Determine the [X, Y] coordinate at the center of the cell enclosing the given text.  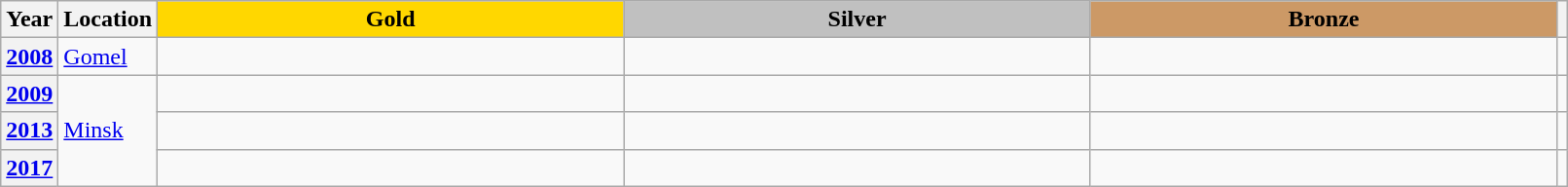
Minsk [108, 131]
2013 [29, 131]
Gomel [108, 56]
Gold [391, 19]
2017 [29, 168]
Year [29, 19]
2008 [29, 56]
2009 [29, 93]
Bronze [1324, 19]
Silver [857, 19]
Location [108, 19]
